Detect which cell encompasses the target text, then output its [X, Y] center coordinate. 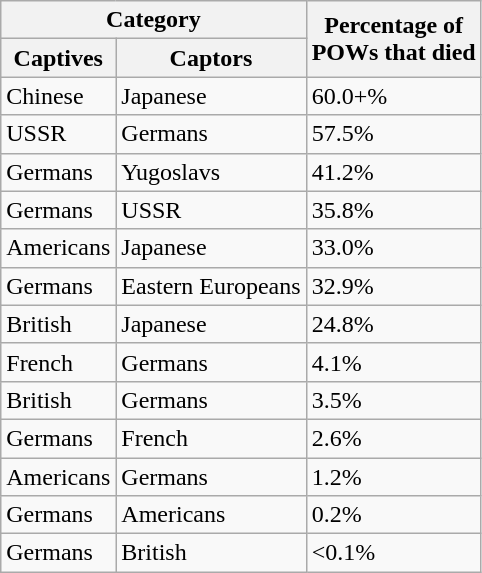
32.9% [394, 286]
2.6% [394, 438]
60.0+% [394, 96]
Category [154, 20]
3.5% [394, 400]
57.5% [394, 134]
Percentage ofPOWs that died [394, 39]
35.8% [394, 210]
Captors [211, 58]
<0.1% [394, 553]
Chinese [58, 96]
1.2% [394, 477]
Eastern Europeans [211, 286]
4.1% [394, 362]
33.0% [394, 248]
Yugoslavs [211, 172]
24.8% [394, 324]
Captives [58, 58]
0.2% [394, 515]
41.2% [394, 172]
